Capture the cell that displays the provided text and extract its [x, y] central coordinate. 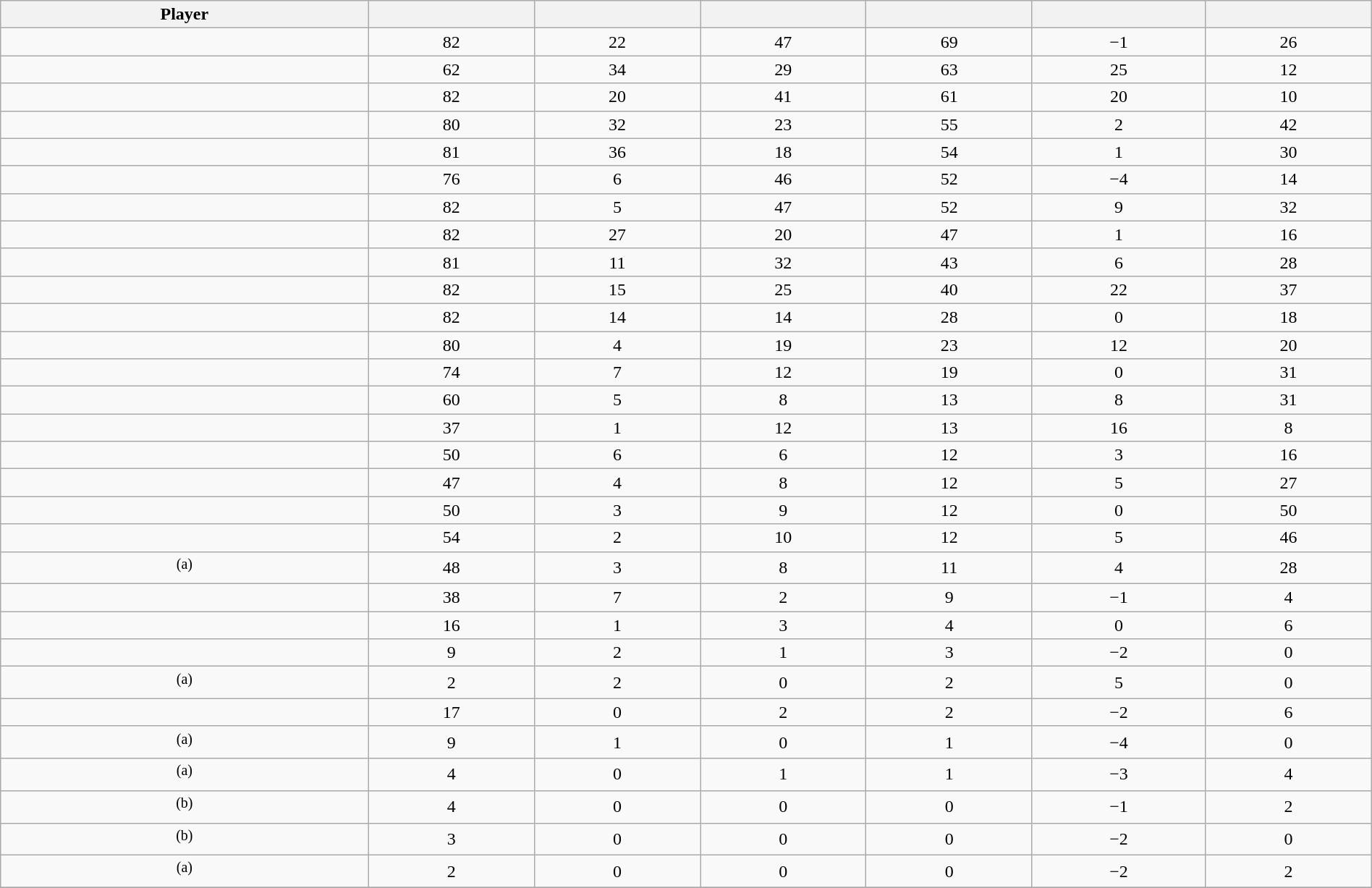
15 [617, 289]
62 [452, 69]
36 [617, 152]
26 [1288, 42]
61 [949, 97]
29 [783, 69]
Player [185, 14]
48 [452, 567]
43 [949, 262]
76 [452, 179]
63 [949, 69]
41 [783, 97]
30 [1288, 152]
38 [452, 598]
55 [949, 124]
60 [452, 400]
34 [617, 69]
17 [452, 712]
42 [1288, 124]
−3 [1119, 774]
69 [949, 42]
74 [452, 373]
40 [949, 289]
